Identify which cell holds the provided text, then report its (X, Y) central coordinate. 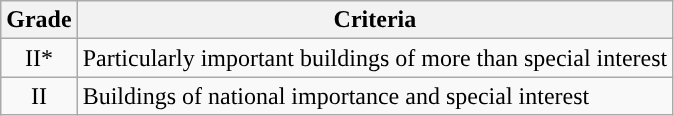
Buildings of national importance and special interest (375, 96)
Criteria (375, 20)
Particularly important buildings of more than special interest (375, 58)
II (39, 96)
Grade (39, 20)
II* (39, 58)
